Locate the cell with the specified text and output its (X, Y) center coordinate. 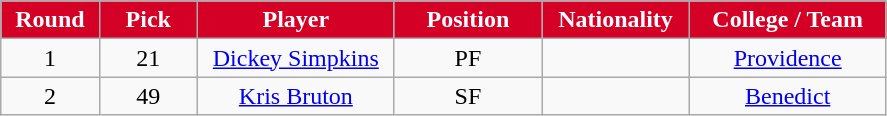
1 (50, 58)
PF (468, 58)
Nationality (616, 20)
Dickey Simpkins (296, 58)
Player (296, 20)
Position (468, 20)
21 (148, 58)
Providence (788, 58)
Kris Bruton (296, 96)
SF (468, 96)
Benedict (788, 96)
Round (50, 20)
College / Team (788, 20)
49 (148, 96)
2 (50, 96)
Pick (148, 20)
